Identify which cell holds the provided text, then report its [x, y] central coordinate. 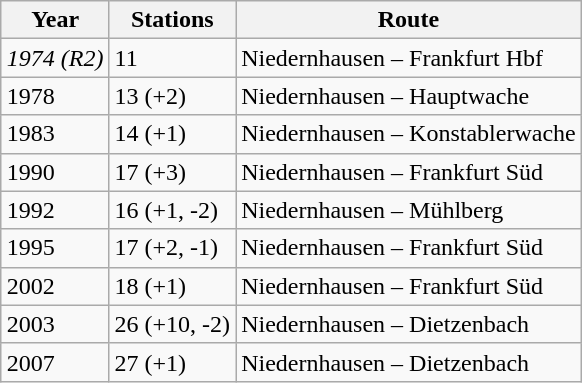
Niedernhausen – Frankfurt Hbf [409, 58]
17 (+2, -1) [172, 248]
1978 [55, 96]
Stations [172, 20]
2002 [55, 286]
27 (+1) [172, 362]
17 (+3) [172, 172]
Niedernhausen – Mühlberg [409, 210]
14 (+1) [172, 134]
18 (+1) [172, 286]
13 (+2) [172, 96]
2007 [55, 362]
Niedernhausen – Hauptwache [409, 96]
Route [409, 20]
1992 [55, 210]
Niedernhausen – Konstablerwache [409, 134]
Year [55, 20]
26 (+10, -2) [172, 324]
16 (+1, -2) [172, 210]
2003 [55, 324]
1983 [55, 134]
1990 [55, 172]
11 [172, 58]
1995 [55, 248]
1974 (R2) [55, 58]
